Output the [x, y] coordinate of the center of the cell containing the given text.  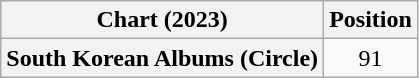
South Korean Albums (Circle) [162, 58]
Position [371, 20]
91 [371, 58]
Chart (2023) [162, 20]
